Return the [x, y] coordinate for the center point of the cell that contains the specified text.  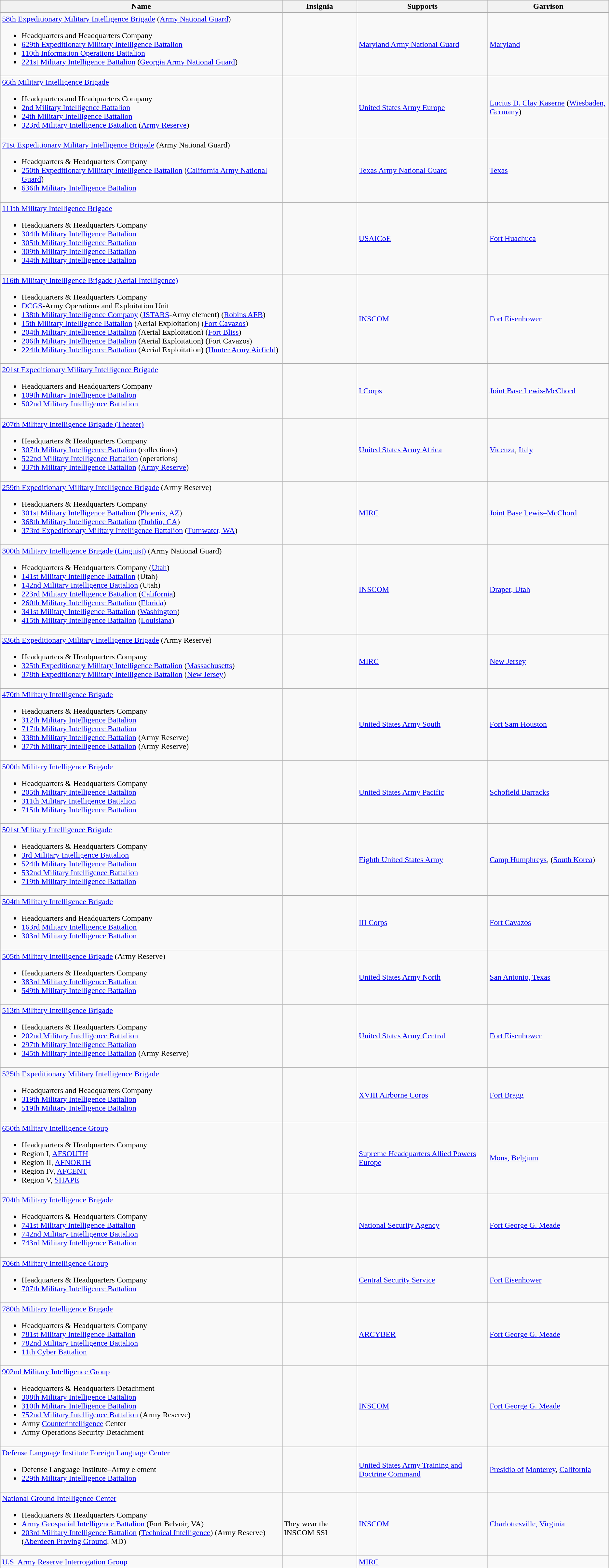
United States Army Pacific [422, 792]
Fort Sam Houston [548, 724]
Fort Cavazos [548, 923]
Maryland [548, 44]
San Antonio, Texas [548, 977]
Texas [548, 171]
Supreme Headquarters Allied Powers Europe [422, 1158]
ARCYBER [422, 1334]
XVIII Airborne Corps [422, 1095]
New Jersey [548, 661]
United States Army Training and Doctrine Command [422, 1469]
United States Army Europe [422, 107]
Eighth United States Army [422, 860]
I Corps [422, 391]
National Security Agency [422, 1225]
Joint Base Lewis-McChord [548, 391]
United States Army North [422, 977]
504th Military Intelligence Brigade Headquarters and Headquarters Company 163rd Military Intelligence Battalion 303rd Military Intelligence Battalion [141, 923]
650th Military Intelligence Group Headquarters & Headquarters CompanyRegion I, AFSOUTHRegion II, AFNORTHRegion IV, AFCENTRegion V, SHAPE [141, 1158]
Fort Bragg [548, 1095]
III Corps [422, 923]
Presidio of Monterey, California [548, 1469]
Camp Humphreys, (South Korea) [548, 860]
706th Military Intelligence Group Headquarters & Headquarters Company707th Military Intelligence Battalion [141, 1280]
Central Security Service [422, 1280]
Garrison [548, 7]
United States Army Africa [422, 450]
U.S. Army Reserve Interrogation Group [141, 1561]
They wear the INSCOM SSI [319, 1524]
Texas Army National Guard [422, 171]
United States Army Central [422, 1036]
Joint Base Lewis–McChord [548, 513]
Draper, Utah [548, 589]
Name [141, 7]
Supports [422, 7]
Lucius D. Clay Kaserne (Wiesbaden, Germany) [548, 107]
United States Army South [422, 724]
Charlottesville, Virginia [548, 1524]
Mons, Belgium [548, 1158]
Defense Language Institute Foreign Language Center Defense Language Institute–Army element 229th Military Intelligence Battalion [141, 1469]
Fort Huachuca [548, 238]
Vicenza, Italy [548, 450]
USAICoE [422, 238]
Insignia [319, 7]
Schofield Barracks [548, 792]
Maryland Army National Guard [422, 44]
